Return [X, Y] of the center of cell containing provided text 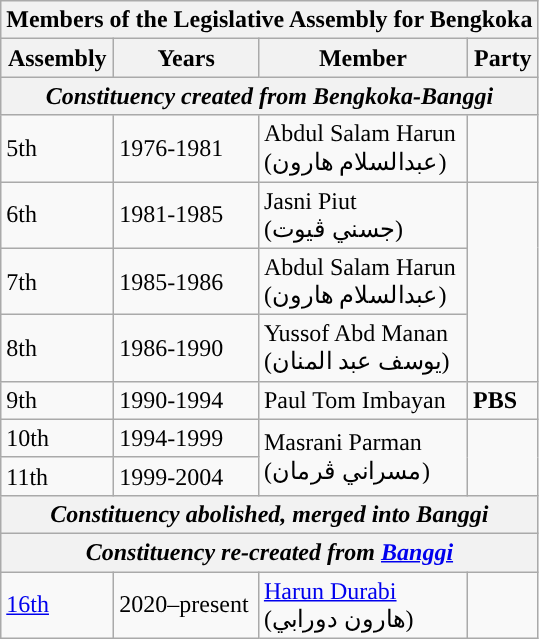
5th [58, 148]
Yussof Abd Manan (يوسف عبد المنان) [362, 348]
1990-1994 [186, 400]
10th [58, 438]
Member [362, 58]
Paul Tom Imbayan [362, 400]
Constituency abolished, merged into Banggi [270, 514]
Jasni Piut (جسني ڤيوت) [362, 216]
16th [58, 606]
1981-1985 [186, 216]
6th [58, 216]
8th [58, 348]
Party [503, 58]
1994-1999 [186, 438]
9th [58, 400]
2020–present [186, 606]
Assembly [58, 58]
1976-1981 [186, 148]
Masrani Parman (مسراني ڤرمان) [362, 457]
7th [58, 282]
Constituency re-created from Banggi [270, 552]
1986-1990 [186, 348]
Members of the Legislative Assembly for Bengkoka [270, 20]
Constituency created from Bengkoka-Banggi [270, 96]
Harun Durabi (هارون دورابي) [362, 606]
PBS [503, 400]
1999-2004 [186, 476]
Years [186, 58]
1985-1986 [186, 282]
11th [58, 476]
